Capture the cell that displays the provided text and extract its [x, y] central coordinate. 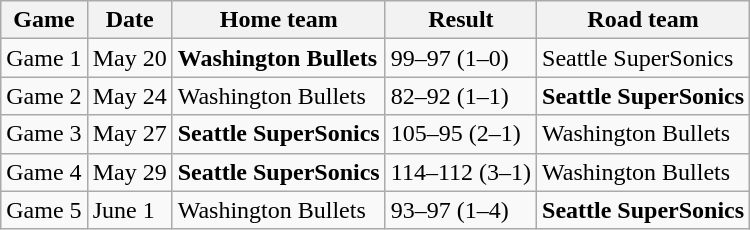
May 29 [130, 172]
114–112 (3–1) [460, 172]
Game 3 [44, 134]
Home team [278, 20]
Game [44, 20]
93–97 (1–4) [460, 210]
May 20 [130, 58]
May 27 [130, 134]
Game 5 [44, 210]
Result [460, 20]
Road team [644, 20]
99–97 (1–0) [460, 58]
Game 2 [44, 96]
May 24 [130, 96]
Game 1 [44, 58]
Date [130, 20]
82–92 (1–1) [460, 96]
105–95 (2–1) [460, 134]
Game 4 [44, 172]
June 1 [130, 210]
